For the text-containing cell, return its midpoint in [X, Y] coordinate format. 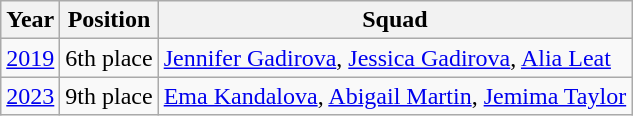
Jennifer Gadirova, Jessica Gadirova, Alia Leat [395, 58]
2019 [30, 58]
2023 [30, 96]
Year [30, 20]
9th place [109, 96]
Ema Kandalova, Abigail Martin, Jemima Taylor [395, 96]
Squad [395, 20]
Position [109, 20]
6th place [109, 58]
